Extract the (x, y) coordinate from the center of the cell holding the provided text.  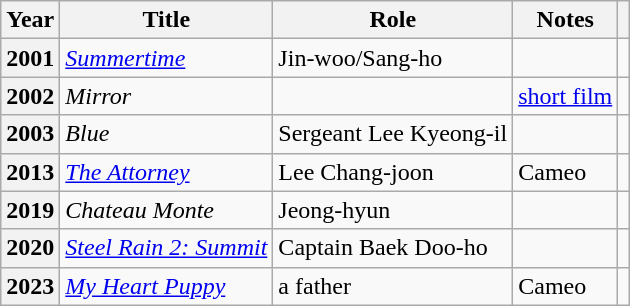
Lee Chang-joon (393, 172)
Sergeant Lee Kyeong-il (393, 134)
Captain Baek Doo-ho (393, 248)
a father (393, 286)
2013 (30, 172)
Blue (166, 134)
My Heart Puppy (166, 286)
Role (393, 20)
Mirror (166, 96)
Steel Rain 2: Summit (166, 248)
Notes (566, 20)
Jeong-hyun (393, 210)
Year (30, 20)
2023 (30, 286)
2001 (30, 58)
2003 (30, 134)
Jin-woo/Sang-ho (393, 58)
Title (166, 20)
2002 (30, 96)
The Attorney (166, 172)
2020 (30, 248)
short film (566, 96)
2019 (30, 210)
Summertime (166, 58)
Chateau Monte (166, 210)
